Detect which cell encompasses the target text, then output its [X, Y] center coordinate. 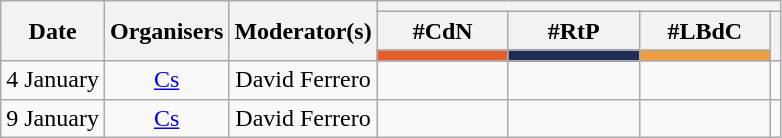
Moderator(s) [303, 31]
9 January [53, 118]
Date [53, 31]
#CdN [442, 31]
#RtP [574, 31]
4 January [53, 80]
Organisers [166, 31]
#LBdC [704, 31]
